Return the (X, Y) coordinate for the center point of the cell that contains the specified text.  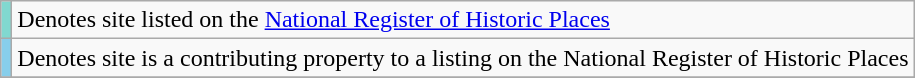
Denotes site is a contributing property to a listing on the National Register of Historic Places (463, 58)
Denotes site listed on the National Register of Historic Places (463, 20)
